Locate the cell with the specified text and output its (X, Y) center coordinate. 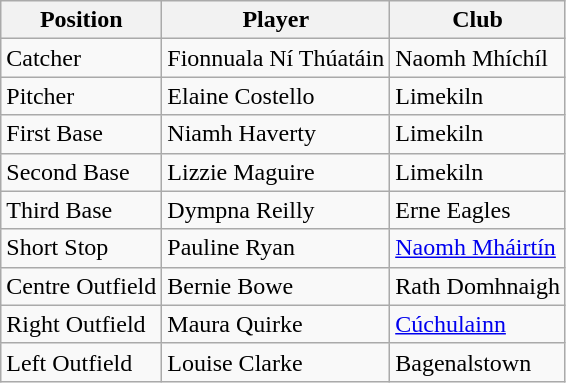
Cúchulainn (478, 324)
Catcher (82, 58)
Third Base (82, 210)
Second Base (82, 172)
Rath Domhnaigh (478, 286)
Pitcher (82, 96)
Lizzie Maguire (276, 172)
Club (478, 20)
Dympna Reilly (276, 210)
Louise Clarke (276, 362)
Elaine Costello (276, 96)
Erne Eagles (478, 210)
Player (276, 20)
Bagenalstown (478, 362)
Position (82, 20)
Centre Outfield (82, 286)
Naomh Mháirtín (478, 248)
First Base (82, 134)
Pauline Ryan (276, 248)
Left Outfield (82, 362)
Short Stop (82, 248)
Right Outfield (82, 324)
Fionnuala Ní Thúatáin (276, 58)
Bernie Bowe (276, 286)
Naomh Mhíchíl (478, 58)
Niamh Haverty (276, 134)
Maura Quirke (276, 324)
